Find where the given text appears and provide that cell's center as [X, Y] coordinate. 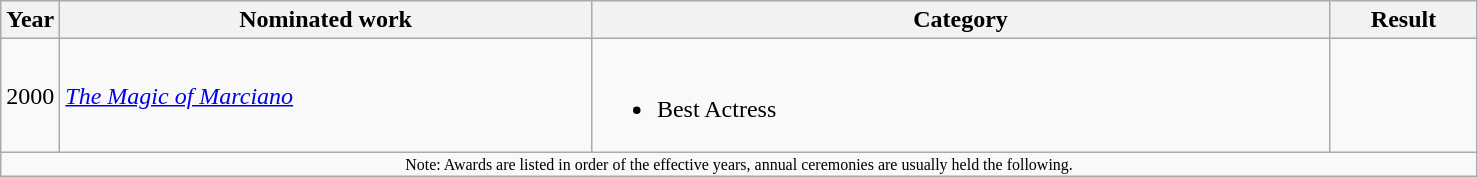
Year [30, 20]
The Magic of Marciano [326, 96]
Best Actress [960, 96]
Result [1404, 20]
2000 [30, 96]
Category [960, 20]
Nominated work [326, 20]
Note: Awards are listed in order of the effective years, annual ceremonies are usually held the following. [740, 164]
